Provide the (X, Y) coordinate of the cell's center where the given text is located.  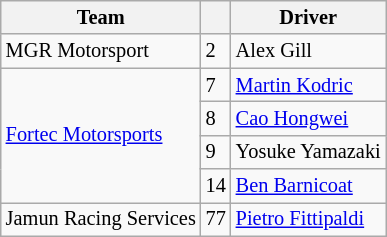
Fortec Motorsports (101, 136)
2 (216, 51)
77 (216, 219)
Ben Barnicoat (308, 186)
Alex Gill (308, 51)
8 (216, 118)
Jamun Racing Services (101, 219)
Pietro Fittipaldi (308, 219)
Yosuke Yamazaki (308, 152)
Driver (308, 17)
Team (101, 17)
Martin Kodric (308, 85)
Cao Hongwei (308, 118)
9 (216, 152)
7 (216, 85)
14 (216, 186)
MGR Motorsport (101, 51)
